Return the [x, y] coordinate for the center point of the cell that contains the specified text.  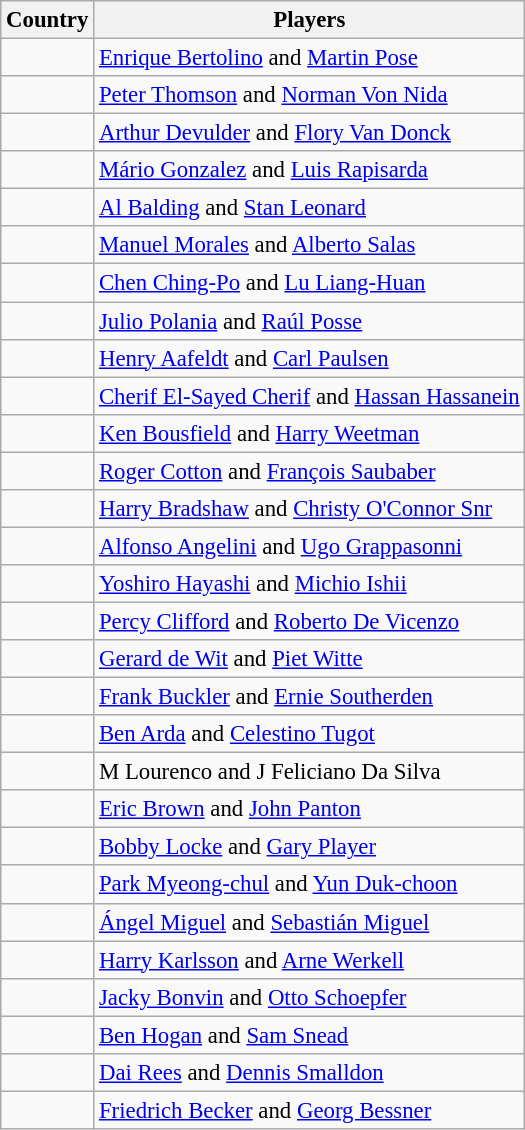
Jacky Bonvin and Otto Schoepfer [310, 997]
Mário Gonzalez and Luis Rapisarda [310, 170]
M Lourenco and J Feliciano Da Silva [310, 772]
Enrique Bertolino and Martin Pose [310, 58]
Ángel Miguel and Sebastián Miguel [310, 922]
Frank Buckler and Ernie Southerden [310, 697]
Peter Thomson and Norman Von Nida [310, 95]
Ken Bousfield and Harry Weetman [310, 433]
Ben Arda and Celestino Tugot [310, 734]
Yoshiro Hayashi and Michio Ishii [310, 584]
Arthur Devulder and Flory Van Donck [310, 133]
Park Myeong-chul and Yun Duk-choon [310, 885]
Gerard de Wit and Piet Witte [310, 659]
Alfonso Angelini and Ugo Grappasonni [310, 546]
Friedrich Becker and Georg Bessner [310, 1110]
Country [48, 20]
Eric Brown and John Panton [310, 809]
Al Balding and Stan Leonard [310, 208]
Harry Bradshaw and Christy O'Connor Snr [310, 509]
Ben Hogan and Sam Snead [310, 1035]
Roger Cotton and François Saubaber [310, 471]
Henry Aafeldt and Carl Paulsen [310, 358]
Cherif El-Sayed Cherif and Hassan Hassanein [310, 396]
Bobby Locke and Gary Player [310, 847]
Players [310, 20]
Julio Polania and Raúl Posse [310, 321]
Dai Rees and Dennis Smalldon [310, 1073]
Chen Ching-Po and Lu Liang-Huan [310, 283]
Percy Clifford and Roberto De Vicenzo [310, 621]
Manuel Morales and Alberto Salas [310, 245]
Harry Karlsson and Arne Werkell [310, 960]
